Return the [X, Y] coordinate for the center point of the cell that contains the specified text.  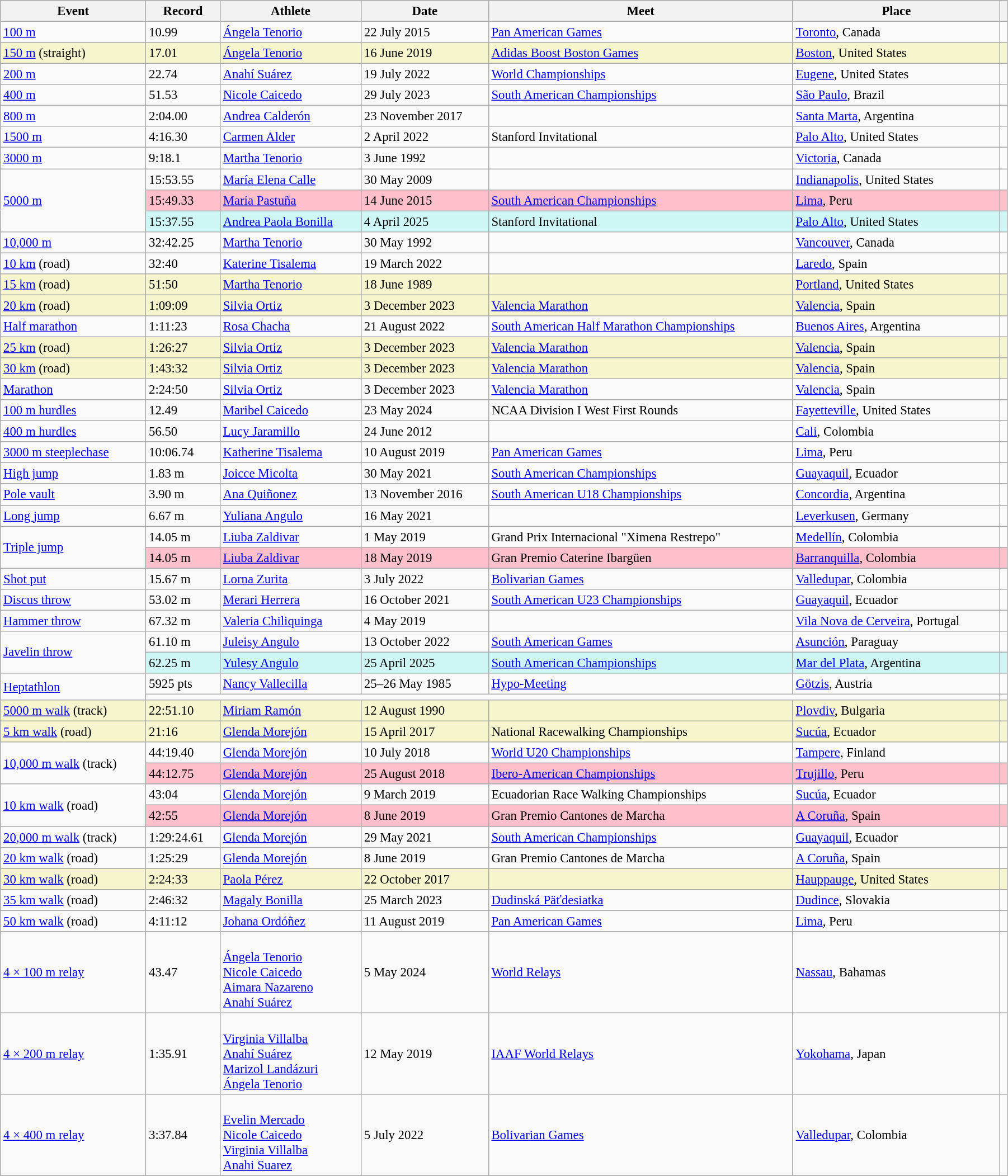
22.74 [183, 74]
25 April 2025 [425, 663]
56.50 [183, 432]
South American U23 Championships [640, 600]
María Pastuña [290, 200]
Event [73, 11]
13 November 2016 [425, 495]
Ana Quiñonez [290, 495]
Leverkusen, Germany [896, 516]
9 March 2019 [425, 795]
19 March 2022 [425, 263]
1500 m [73, 137]
3000 m steeplechase [73, 452]
Götzis, Austria [896, 684]
25 August 2018 [425, 774]
15:53.55 [183, 180]
16 October 2021 [425, 600]
3 June 1992 [425, 158]
Merari Herrera [290, 600]
Portland, United States [896, 285]
23 May 2024 [425, 410]
5925 pts [183, 684]
100 m hurdles [73, 410]
12 May 2019 [425, 1054]
Grand Prix Internacional "Ximena Restrepo" [640, 537]
Javelin throw [73, 652]
24 June 2012 [425, 432]
Indianapolis, United States [896, 180]
Discus throw [73, 600]
15 April 2017 [425, 732]
IAAF World Relays [640, 1054]
Dudince, Slovakia [896, 900]
5 May 2024 [425, 972]
30 km (road) [73, 369]
5 km walk (road) [73, 732]
10 August 2019 [425, 452]
Ibero-American Championships [640, 774]
Mar del Plata, Argentina [896, 663]
Meet [640, 11]
100 m [73, 32]
29 May 2021 [425, 837]
Johana Ordóñez [290, 921]
4 × 400 m relay [73, 1135]
Plovdiv, Bulgaria [896, 711]
3000 m [73, 158]
30 km walk (road) [73, 879]
Record [183, 11]
Buenos Aires, Argentina [896, 327]
4:11:12 [183, 921]
6.67 m [183, 516]
Pole vault [73, 495]
23 November 2017 [425, 116]
53.02 m [183, 600]
3 July 2022 [425, 579]
21:16 [183, 732]
María Elena Calle [290, 180]
World U20 Championships [640, 753]
2:46:32 [183, 900]
Hauppauge, United States [896, 879]
22 July 2015 [425, 32]
18 May 2019 [425, 558]
Victoria, Canada [896, 158]
Juleisy Angulo [290, 642]
Gran Premio Caterine Ibargüen [640, 558]
15:49.33 [183, 200]
Tampere, Finland [896, 753]
Hypo-Meeting [640, 684]
15.67 m [183, 579]
1:11:23 [183, 327]
400 m hurdles [73, 432]
Laredo, Spain [896, 263]
20,000 m walk (track) [73, 837]
Rosa Chacha [290, 327]
29 July 2023 [425, 95]
Valeria Chiliquinga [290, 621]
44:19.40 [183, 753]
3.90 m [183, 495]
17.01 [183, 53]
Santa Marta, Argentina [896, 116]
Heptathlon [73, 687]
15 km (road) [73, 285]
Evelin MercadoNicole CaicedoVirginia VillalbaAnahi Suarez [290, 1135]
Magaly Bonilla [290, 900]
32:42.25 [183, 242]
11 August 2019 [425, 921]
30 May 2009 [425, 180]
Athlete [290, 11]
43:04 [183, 795]
10,000 m [73, 242]
Adidas Boost Boston Games [640, 53]
67.32 m [183, 621]
4 May 2019 [425, 621]
22 October 2017 [425, 879]
Place [896, 11]
Asunción, Paraguay [896, 642]
3:37.84 [183, 1135]
Date [425, 11]
15:37.55 [183, 221]
150 m (straight) [73, 53]
Cali, Colombia [896, 432]
Yuliana Angulo [290, 516]
2:04.00 [183, 116]
51:50 [183, 285]
World Championships [640, 74]
35 km walk (road) [73, 900]
Katherine Tisalema [290, 452]
51.53 [183, 95]
World Relays [640, 972]
Eugene, United States [896, 74]
Yokohama, Japan [896, 1054]
12.49 [183, 410]
1:29:24.61 [183, 837]
High jump [73, 474]
5000 m [73, 200]
South American U18 Championships [640, 495]
Lorna Zurita [290, 579]
Fayetteville, United States [896, 410]
10 km walk (road) [73, 805]
Hammer throw [73, 621]
10:06.74 [183, 452]
South American Half Marathon Championships [640, 327]
1:43:32 [183, 369]
1:35.91 [183, 1054]
42:55 [183, 816]
800 m [73, 116]
Vancouver, Canada [896, 242]
Maribel Caicedo [290, 410]
Anahí Suárez [290, 74]
16 June 2019 [425, 53]
Trujillo, Peru [896, 774]
São Paulo, Brazil [896, 95]
62.25 m [183, 663]
2:24:33 [183, 879]
South American Games [640, 642]
1.83 m [183, 474]
10 July 2018 [425, 753]
Dudinská Päťdesiatka [640, 900]
Lucy Jaramillo [290, 432]
400 m [73, 95]
200 m [73, 74]
10,000 m walk (track) [73, 763]
4 × 100 m relay [73, 972]
Vila Nova de Cerveira, Portugal [896, 621]
Triple jump [73, 547]
2:24:50 [183, 390]
Andrea Calderón [290, 116]
9:18.1 [183, 158]
4 April 2025 [425, 221]
Half marathon [73, 327]
14 June 2015 [425, 200]
Ángela TenorioNicole CaicedoAimara NazarenoAnahí Suárez [290, 972]
1 May 2019 [425, 537]
12 August 1990 [425, 711]
5000 m walk (track) [73, 711]
National Racewalking Championships [640, 732]
Nancy Vallecilla [290, 684]
44:12.75 [183, 774]
25 km (road) [73, 347]
Andrea Paola Bonilla [290, 221]
Long jump [73, 516]
10.99 [183, 32]
5 July 2022 [425, 1135]
1:09:09 [183, 305]
30 May 1992 [425, 242]
25 March 2023 [425, 900]
Virginia VillalbaAnahí SuárezMarizol LandázuriÁngela Tenorio [290, 1054]
13 October 2022 [425, 642]
50 km walk (road) [73, 921]
Miriam Ramón [290, 711]
1:26:27 [183, 347]
30 May 2021 [425, 474]
Paola Pérez [290, 879]
Yulesy Angulo [290, 663]
Boston, United States [896, 53]
25–26 May 1985 [425, 684]
Concordia, Argentina [896, 495]
Medellín, Colombia [896, 537]
Carmen Alder [290, 137]
10 km (road) [73, 263]
Katerine Tisalema [290, 263]
Barranquilla, Colombia [896, 558]
61.10 m [183, 642]
32:40 [183, 263]
1:25:29 [183, 858]
4:16.30 [183, 137]
21 August 2022 [425, 327]
22:51.10 [183, 711]
Shot put [73, 579]
20 km (road) [73, 305]
NCAA Division I West First Rounds [640, 410]
20 km walk (road) [73, 858]
Marathon [73, 390]
Nassau, Bahamas [896, 972]
4 × 200 m relay [73, 1054]
19 July 2022 [425, 74]
43.47 [183, 972]
Joicce Micolta [290, 474]
Nicole Caicedo [290, 95]
Ecuadorian Race Walking Championships [640, 795]
18 June 1989 [425, 285]
16 May 2021 [425, 516]
Toronto, Canada [896, 32]
2 April 2022 [425, 137]
